Find where the given text appears and provide that cell's center as [x, y] coordinate. 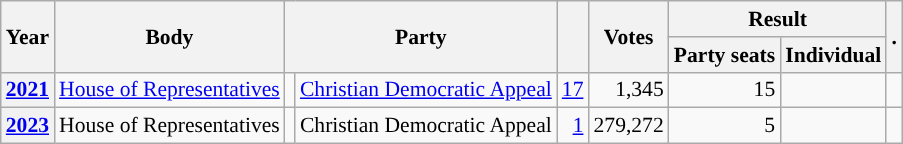
Year [28, 36]
1,345 [628, 90]
. [894, 36]
Party [421, 36]
2023 [28, 126]
Party seats [724, 55]
15 [724, 90]
17 [573, 90]
279,272 [628, 126]
5 [724, 126]
Body [170, 36]
Votes [628, 36]
1 [573, 126]
Result [778, 19]
Individual [833, 55]
2021 [28, 90]
